Capture the cell that displays the provided text and extract its [X, Y] central coordinate. 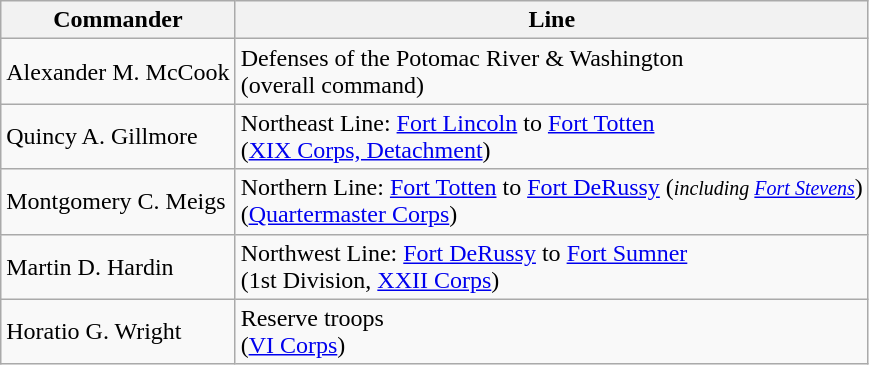
Horatio G. Wright [118, 332]
Northern Line: Fort Totten to Fort DeRussy (including Fort Stevens)(Quartermaster Corps) [552, 202]
Reserve troops(VI Corps) [552, 332]
Alexander M. McCook [118, 72]
Line [552, 20]
Quincy A. Gillmore [118, 136]
Northeast Line: Fort Lincoln to Fort Totten(XIX Corps, Detachment) [552, 136]
Northwest Line: Fort DeRussy to Fort Sumner(1st Division, XXII Corps) [552, 266]
Montgomery C. Meigs [118, 202]
Martin D. Hardin [118, 266]
Commander [118, 20]
Defenses of the Potomac River & Washington(overall command) [552, 72]
